Locate the cell with the specified text and output its (X, Y) center coordinate. 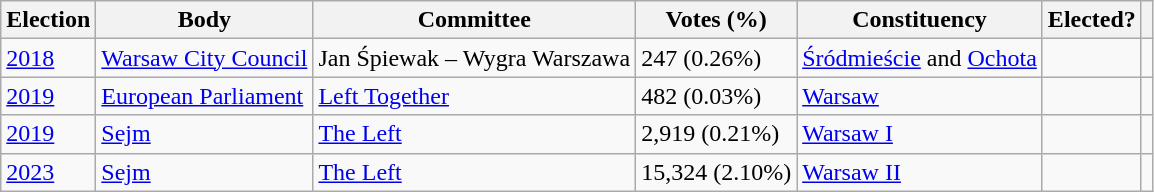
Body (204, 20)
Votes (%) (716, 20)
Warsaw (920, 96)
Constituency (920, 20)
Left Together (474, 96)
Committee (474, 20)
2018 (48, 58)
2023 (48, 172)
European Parliament (204, 96)
15,324 (2.10%) (716, 172)
Elected? (1092, 20)
Warsaw II (920, 172)
Election (48, 20)
482 (0.03%) (716, 96)
Śródmieście and Ochota (920, 58)
Jan Śpiewak – Wygra Warszawa (474, 58)
2,919 (0.21%) (716, 134)
Warsaw I (920, 134)
247 (0.26%) (716, 58)
Warsaw City Council (204, 58)
